Identify which cell holds the provided text, then report its (x, y) central coordinate. 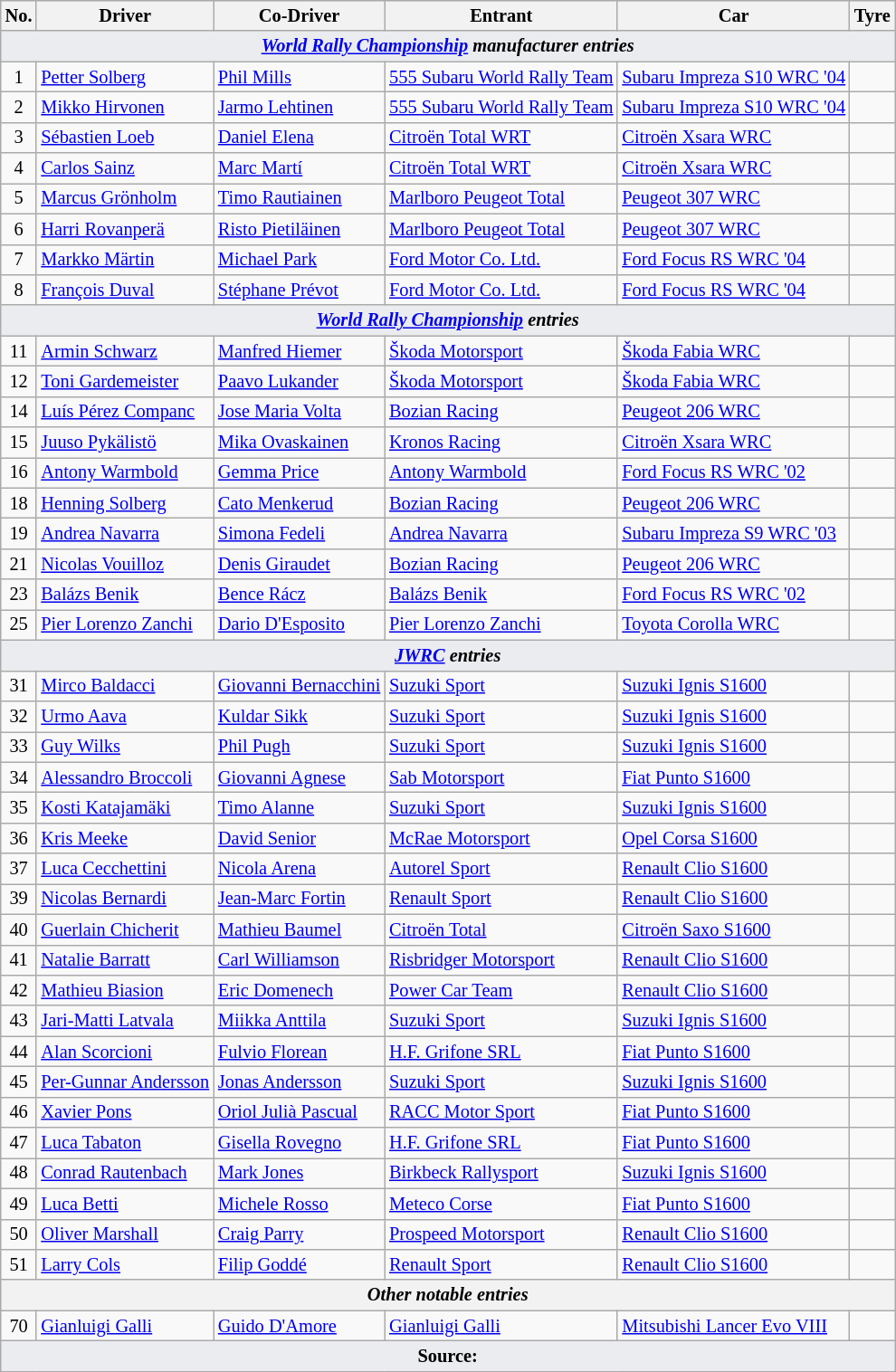
François Duval (125, 290)
44 (19, 1052)
Manfred Hiemer (299, 351)
49 (19, 1204)
Tyre (872, 15)
Marc Martí (299, 168)
8 (19, 290)
Prospeed Motorsport (501, 1234)
Mathieu Biasion (125, 990)
Guy Wilks (125, 747)
50 (19, 1234)
37 (19, 869)
Autorel Sport (501, 869)
Alan Scorcioni (125, 1052)
Luca Tabaton (125, 1143)
40 (19, 929)
Source: (448, 1356)
1 (19, 77)
Harri Rovanperä (125, 229)
Larry Cols (125, 1264)
Simona Fedeli (299, 533)
McRae Motorsport (501, 838)
Jose Maria Volta (299, 412)
Denis Giraudet (299, 564)
Citroën Saxo S1600 (733, 929)
Natalie Barratt (125, 960)
David Senior (299, 838)
Mika Ovaskainen (299, 443)
Phil Mills (299, 77)
Gisella Rovegno (299, 1143)
Entrant (501, 15)
Per-Gunnar Andersson (125, 1081)
25 (19, 624)
34 (19, 777)
16 (19, 472)
Petter Solberg (125, 77)
19 (19, 533)
Jonas Andersson (299, 1081)
7 (19, 260)
Xavier Pons (125, 1112)
Toni Gardemeister (125, 381)
Other notable entries (448, 1295)
Risbridger Motorsport (501, 960)
Craig Parry (299, 1234)
Kris Meeke (125, 838)
Armin Schwarz (125, 351)
6 (19, 229)
Luca Betti (125, 1204)
2 (19, 107)
51 (19, 1264)
23 (19, 595)
Oriol Julià Pascual (299, 1112)
Nicola Arena (299, 869)
Subaru Impreza S9 WRC '03 (733, 533)
46 (19, 1112)
Co-Driver (299, 15)
Car (733, 15)
Giovanni Agnese (299, 777)
21 (19, 564)
Guido D'Amore (299, 1326)
Urmo Aava (125, 716)
Meteco Corse (501, 1204)
32 (19, 716)
Timo Rautiainen (299, 198)
Eric Domenech (299, 990)
No. (19, 15)
Bence Rácz (299, 595)
Guerlain Chicherit (125, 929)
Citroën Total (501, 929)
35 (19, 807)
39 (19, 899)
Stéphane Prévot (299, 290)
JWRC entries (448, 655)
Birkbeck Rallysport (501, 1173)
Alessandro Broccoli (125, 777)
Paavo Lukander (299, 381)
15 (19, 443)
Phil Pugh (299, 747)
43 (19, 1021)
5 (19, 198)
4 (19, 168)
Kronos Racing (501, 443)
Daniel Elena (299, 138)
Timo Alanne (299, 807)
Power Car Team (501, 990)
Opel Corsa S1600 (733, 838)
31 (19, 686)
Nicolas Bernardi (125, 899)
Cato Menkerud (299, 503)
Jean-Marc Fortin (299, 899)
Driver (125, 15)
Gemma Price (299, 472)
Kosti Katajamäki (125, 807)
42 (19, 990)
Sébastien Loeb (125, 138)
48 (19, 1173)
Risto Pietiläinen (299, 229)
70 (19, 1326)
Carlos Sainz (125, 168)
Luís Pérez Companc (125, 412)
Luca Cecchettini (125, 869)
Conrad Rautenbach (125, 1173)
Nicolas Vouilloz (125, 564)
Dario D'Esposito (299, 624)
41 (19, 960)
Oliver Marshall (125, 1234)
Kuldar Sikk (299, 716)
Mirco Baldacci (125, 686)
Juuso Pykälistö (125, 443)
Mathieu Baumel (299, 929)
12 (19, 381)
Carl Williamson (299, 960)
World Rally Championship entries (448, 320)
Jari-Matti Latvala (125, 1021)
Miikka Anttila (299, 1021)
11 (19, 351)
Giovanni Bernacchini (299, 686)
33 (19, 747)
45 (19, 1081)
36 (19, 838)
Jarmo Lehtinen (299, 107)
Marcus Grönholm (125, 198)
47 (19, 1143)
Mitsubishi Lancer Evo VIII (733, 1326)
18 (19, 503)
World Rally Championship manufacturer entries (448, 46)
Mark Jones (299, 1173)
Fulvio Florean (299, 1052)
Michele Rosso (299, 1204)
Michael Park (299, 260)
Markko Märtin (125, 260)
Henning Solberg (125, 503)
14 (19, 412)
Sab Motorsport (501, 777)
Toyota Corolla WRC (733, 624)
Mikko Hirvonen (125, 107)
RACC Motor Sport (501, 1112)
Filip Goddé (299, 1264)
3 (19, 138)
